Find where the given text appears and provide that cell's center as [X, Y] coordinate. 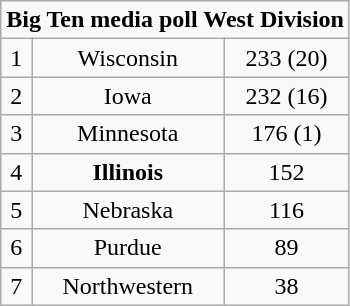
233 (20) [287, 58]
232 (16) [287, 96]
89 [287, 248]
3 [16, 134]
176 (1) [287, 134]
1 [16, 58]
152 [287, 172]
Nebraska [128, 210]
Minnesota [128, 134]
38 [287, 286]
4 [16, 172]
7 [16, 286]
116 [287, 210]
Illinois [128, 172]
2 [16, 96]
Big Ten media poll West Division [176, 20]
6 [16, 248]
Purdue [128, 248]
Wisconsin [128, 58]
5 [16, 210]
Northwestern [128, 286]
Iowa [128, 96]
